Detect which cell encompasses the target text, then output its (x, y) center coordinate. 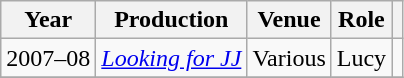
2007–08 (48, 58)
Production (172, 20)
Year (48, 20)
Role (361, 20)
Looking for JJ (172, 58)
Venue (289, 20)
Lucy (361, 58)
Various (289, 58)
